Locate the cell with the specified text and output its [x, y] center coordinate. 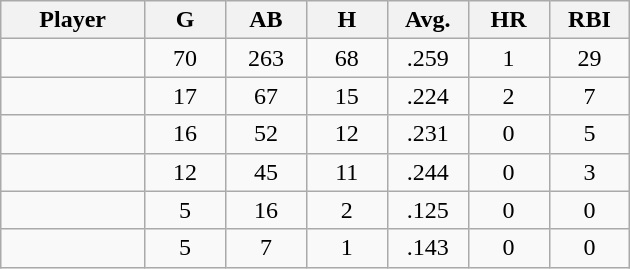
AB [266, 20]
H [346, 20]
29 [590, 58]
45 [266, 172]
263 [266, 58]
67 [266, 96]
15 [346, 96]
Player [73, 20]
RBI [590, 20]
Avg. [428, 20]
52 [266, 134]
.231 [428, 134]
G [186, 20]
.125 [428, 210]
.244 [428, 172]
.224 [428, 96]
17 [186, 96]
68 [346, 58]
3 [590, 172]
.143 [428, 248]
11 [346, 172]
70 [186, 58]
HR [508, 20]
.259 [428, 58]
